Determine the (x, y) coordinate at the center of the cell enclosing the given text.  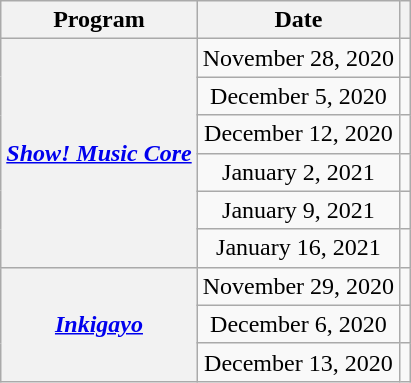
January 9, 2021 (298, 210)
Inkigayo (99, 324)
December 5, 2020 (298, 96)
January 16, 2021 (298, 248)
Program (99, 20)
December 6, 2020 (298, 324)
Show! Music Core (99, 153)
December 12, 2020 (298, 134)
Date (298, 20)
January 2, 2021 (298, 172)
November 29, 2020 (298, 286)
November 28, 2020 (298, 58)
December 13, 2020 (298, 362)
